Determine the (x, y) coordinate at the center of the cell enclosing the given text.  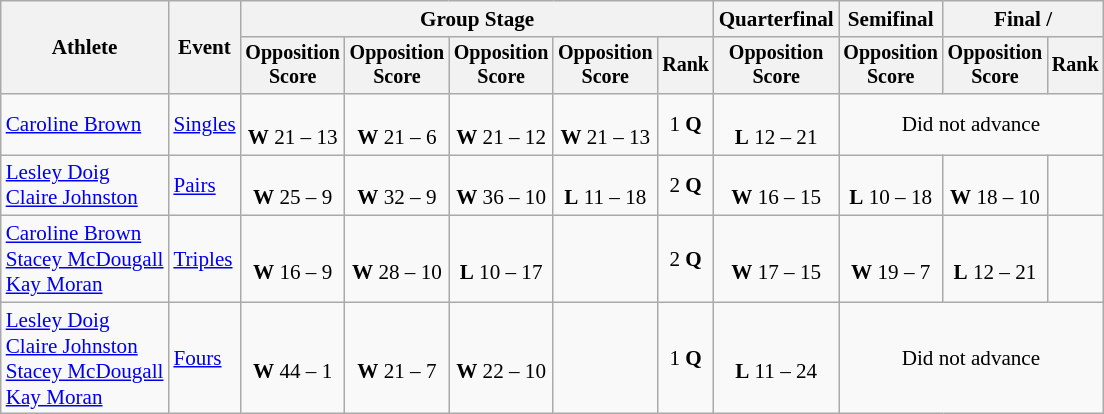
Fours (204, 358)
W 18 – 10 (995, 186)
W 32 – 9 (397, 186)
L 11 – 24 (776, 358)
W 25 – 9 (293, 186)
W 44 – 1 (293, 358)
W 16 – 15 (776, 186)
Caroline BrownStacey McDougallKay Moran (85, 259)
Singles (204, 124)
W 19 – 7 (891, 259)
W 21 – 7 (397, 358)
W 28 – 10 (397, 259)
Semifinal (891, 18)
W 36 – 10 (501, 186)
W 17 – 15 (776, 259)
Triples (204, 259)
Event (204, 48)
L 11 – 18 (605, 186)
L 10 – 17 (501, 259)
Lesley DoigClaire JohnstonStacey McDougallKay Moran (85, 358)
Athlete (85, 48)
W 16 – 9 (293, 259)
Group Stage (478, 18)
Quarterfinal (776, 18)
W 21 – 12 (501, 124)
L 10 – 18 (891, 186)
Final / (1023, 18)
Pairs (204, 186)
Caroline Brown (85, 124)
Lesley DoigClaire Johnston (85, 186)
W 21 – 6 (397, 124)
W 22 – 10 (501, 358)
